Determine the [x, y] coordinate at the center of the cell enclosing the given text.  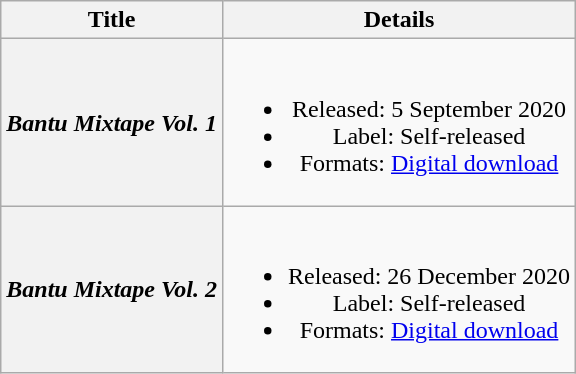
Bantu Mixtape Vol. 2 [112, 290]
Bantu Mixtape Vol. 1 [112, 122]
Details [400, 20]
Released: 26 December 2020Label: Self-releasedFormats: Digital download [400, 290]
Released: 5 September 2020Label: Self-releasedFormats: Digital download [400, 122]
Title [112, 20]
